From the cell containing the given text, extract its center point as (x, y) coordinate. 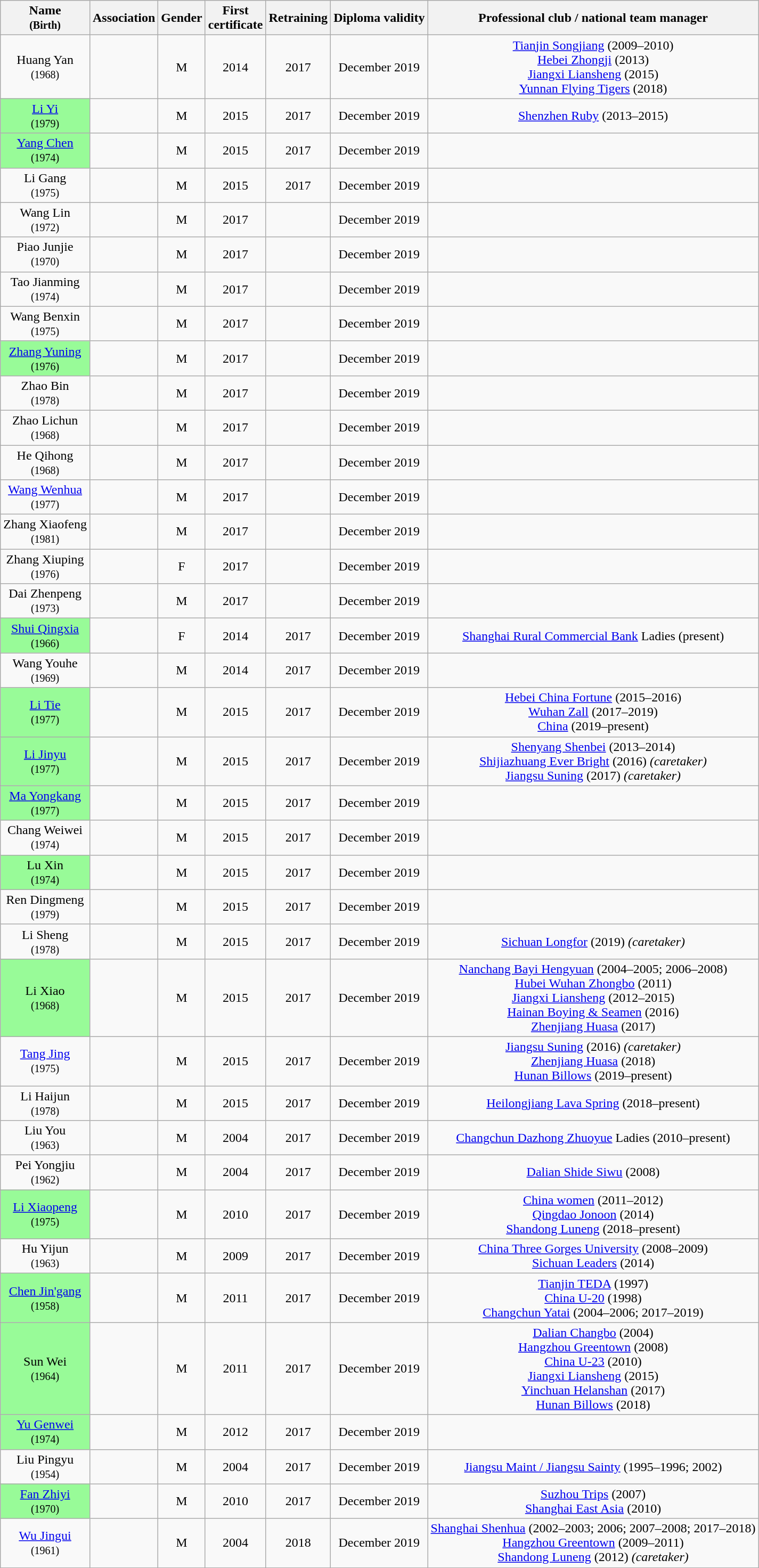
Huang Yan(1968) (45, 67)
Shanghai Rural Commercial Bank Ladies (present) (593, 636)
Shanghai Shenhua (2002–2003; 2006; 2007–2008; 2017–2018)Hangzhou Greentown (2009–2011)Shandong Luneng (2012) (caretaker) (593, 1543)
Fan Zhiyi(1970) (45, 1501)
Tianjin TEDA (1997)China U-20 (1998)Changchun Yatai (2004–2006; 2017–2019) (593, 1298)
Professional club / national team manager (593, 18)
Name(Birth) (45, 18)
Zhang Yuning(1976) (45, 358)
Li Jinyu(1977) (45, 761)
Dalian Changbo (2004)Hangzhou Greentown (2008)China U-23 (2010)Jiangxi Liansheng (2015)Yinchuan Helanshan (2017)Hunan Billows (2018) (593, 1369)
Tianjin Songjiang (2009–2010)Hebei Zhongji (2013)Jiangxi Liansheng (2015)Yunnan Flying Tigers (2018) (593, 67)
Tang Jing(1975) (45, 1061)
Heilongjiang Lava Spring (2018–present) (593, 1102)
Yang Chen(1974) (45, 150)
Jiangsu Suning (2016) (caretaker)Zhenjiang Huasa (2018)Hunan Billows (2019–present) (593, 1061)
He Qihong(1968) (45, 462)
China Three Gorges University (2008–2009)Sichuan Leaders (2014) (593, 1256)
Changchun Dazhong Zhuoyue Ladies (2010–present) (593, 1138)
Zhang Xiaofeng(1981) (45, 532)
Diploma validity (379, 18)
Lu Xin(1974) (45, 872)
Li Xiao(1968) (45, 998)
Li Haijun(1978) (45, 1102)
Hebei China Fortune (2015–2016)Wuhan Zall (2017–2019)China (2019–present) (593, 712)
Zhang Xiuping(1976) (45, 567)
Piao Junjie(1970) (45, 255)
Ma Yongkang(1977) (45, 803)
Chen Jin'gang(1958) (45, 1298)
Ren Dingmeng(1979) (45, 907)
Li Yi(1979) (45, 116)
Li Gang(1975) (45, 185)
Sichuan Longfor (2019) (caretaker) (593, 942)
Wang Lin(1972) (45, 219)
2012 (235, 1432)
Dai Zhenpeng(1973) (45, 601)
Jiangsu Maint / Jiangsu Sainty (1995–1996; 2002) (593, 1467)
Shenyang Shenbei (2013–2014)Shijiazhuang Ever Bright (2016) (caretaker)Jiangsu Suning (2017) (caretaker) (593, 761)
Wang Wenhua(1977) (45, 497)
Tao Jianming(1974) (45, 289)
Chang Weiwei(1974) (45, 837)
2018 (298, 1543)
Wu Jingui(1961) (45, 1543)
Shui Qingxia(1966) (45, 636)
Sun Wei(1964) (45, 1369)
Zhao Lichun(1968) (45, 427)
China women (2011–2012)Qingdao Jonoon (2014)Shandong Luneng (2018–present) (593, 1214)
Li Tie(1977) (45, 712)
Pei Yongjiu(1962) (45, 1173)
2009 (235, 1256)
Li Xiaopeng(1975) (45, 1214)
Yu Genwei(1974) (45, 1432)
Suzhou Trips (2007)Shanghai East Asia (2010) (593, 1501)
Wang Youhe(1969) (45, 670)
Li Sheng(1978) (45, 942)
Gender (182, 18)
Firstcertificate (235, 18)
Retraining (298, 18)
Association (124, 18)
Liu You(1963) (45, 1138)
Shenzhen Ruby (2013–2015) (593, 116)
Wang Benxin(1975) (45, 324)
Dalian Shide Siwu (2008) (593, 1173)
Hu Yijun(1963) (45, 1256)
Liu Pingyu(1954) (45, 1467)
Zhao Bin(1978) (45, 393)
